Identify which cell holds the provided text, then report its [x, y] central coordinate. 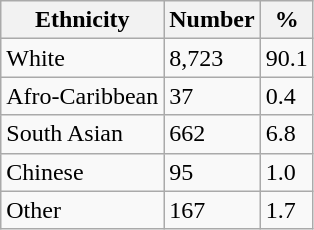
95 [212, 172]
37 [212, 96]
White [82, 58]
% [286, 20]
167 [212, 210]
South Asian [82, 134]
1.0 [286, 172]
Afro-Caribbean [82, 96]
90.1 [286, 58]
662 [212, 134]
0.4 [286, 96]
6.8 [286, 134]
1.7 [286, 210]
8,723 [212, 58]
Chinese [82, 172]
Ethnicity [82, 20]
Other [82, 210]
Number [212, 20]
